Extract the (X, Y) coordinate from the center of the cell holding the provided text.  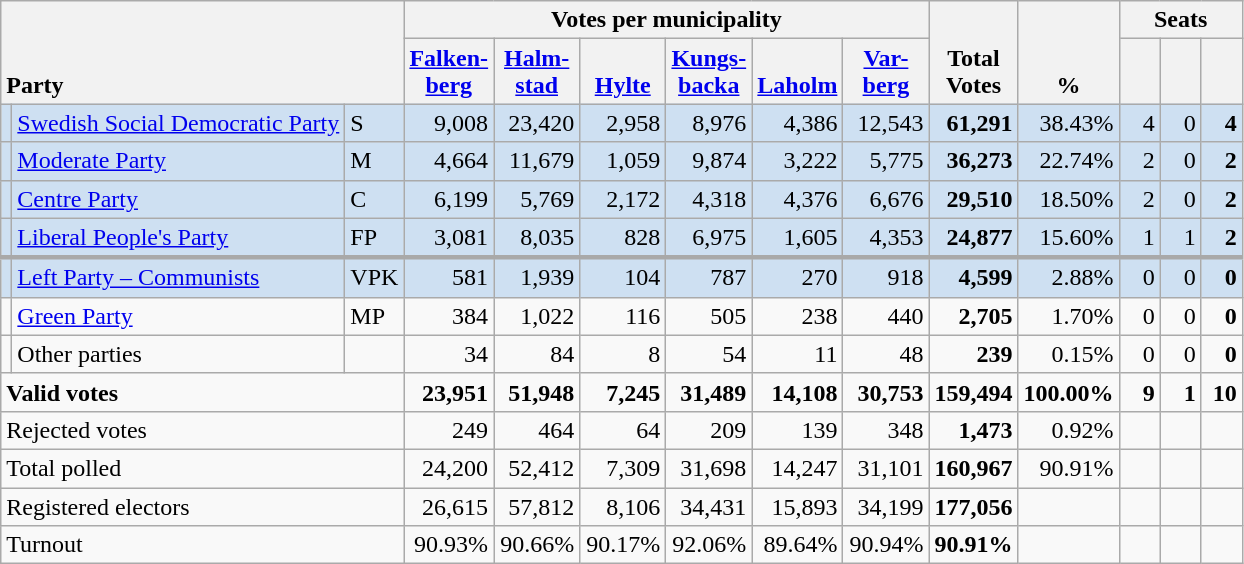
1,605 (798, 238)
36,273 (974, 161)
2,172 (623, 199)
31,489 (709, 392)
18.50% (1068, 199)
24,200 (449, 468)
5,775 (886, 161)
31,101 (886, 468)
31,698 (709, 468)
1,059 (623, 161)
23,420 (537, 123)
Registered electors (202, 507)
15.60% (1068, 238)
238 (798, 316)
Hylte (623, 72)
84 (537, 354)
159,494 (974, 392)
15,893 (798, 507)
34,199 (886, 507)
89.64% (798, 545)
4,318 (709, 199)
Var- berg (886, 72)
Centre Party (178, 199)
FP (374, 238)
Total Votes (974, 52)
9 (1140, 392)
23,951 (449, 392)
Laholm (798, 72)
139 (798, 430)
22.74% (1068, 161)
34 (449, 354)
116 (623, 316)
90.66% (537, 545)
6,676 (886, 199)
Turnout (202, 545)
M (374, 161)
3,081 (449, 238)
Left Party – Communists (178, 278)
12,543 (886, 123)
48 (886, 354)
918 (886, 278)
9,874 (709, 161)
24,877 (974, 238)
Liberal People's Party (178, 238)
Green Party (178, 316)
11,679 (537, 161)
Total polled (202, 468)
6,975 (709, 238)
9,008 (449, 123)
64 (623, 430)
90.93% (449, 545)
177,056 (974, 507)
4,664 (449, 161)
1.70% (1068, 316)
14,108 (798, 392)
90.17% (623, 545)
Valid votes (202, 392)
Votes per municipality (666, 20)
464 (537, 430)
1,022 (537, 316)
581 (449, 278)
8,035 (537, 238)
209 (709, 430)
5,769 (537, 199)
4,376 (798, 199)
Kungs- backa (709, 72)
8,106 (623, 507)
S (374, 123)
54 (709, 354)
3,222 (798, 161)
7,245 (623, 392)
440 (886, 316)
38.43% (1068, 123)
Falken- berg (449, 72)
6,199 (449, 199)
2.88% (1068, 278)
Moderate Party (178, 161)
348 (886, 430)
828 (623, 238)
Seats (1180, 20)
30,753 (886, 392)
51,948 (537, 392)
Swedish Social Democratic Party (178, 123)
26,615 (449, 507)
Halm- stad (537, 72)
VPK (374, 278)
0.92% (1068, 430)
0.15% (1068, 354)
4,386 (798, 123)
4,599 (974, 278)
2,705 (974, 316)
8 (623, 354)
61,291 (974, 123)
384 (449, 316)
8,976 (709, 123)
92.06% (709, 545)
MP (374, 316)
505 (709, 316)
Other parties (178, 354)
34,431 (709, 507)
1,939 (537, 278)
239 (974, 354)
11 (798, 354)
29,510 (974, 199)
787 (709, 278)
100.00% (1068, 392)
160,967 (974, 468)
57,812 (537, 507)
270 (798, 278)
10 (1222, 392)
4,353 (886, 238)
C (374, 199)
1,473 (974, 430)
14,247 (798, 468)
2,958 (623, 123)
Party (202, 52)
104 (623, 278)
7,309 (623, 468)
% (1068, 52)
90.94% (886, 545)
52,412 (537, 468)
Rejected votes (202, 430)
249 (449, 430)
